Return [X, Y] of the center of cell containing provided text 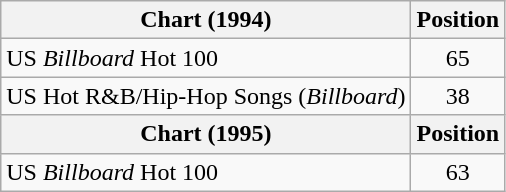
65 [458, 58]
US Hot R&B/Hip-Hop Songs (Billboard) [206, 96]
Chart (1994) [206, 20]
38 [458, 96]
Chart (1995) [206, 134]
63 [458, 172]
